Determine the [x, y] coordinate at the center of the cell enclosing the given text.  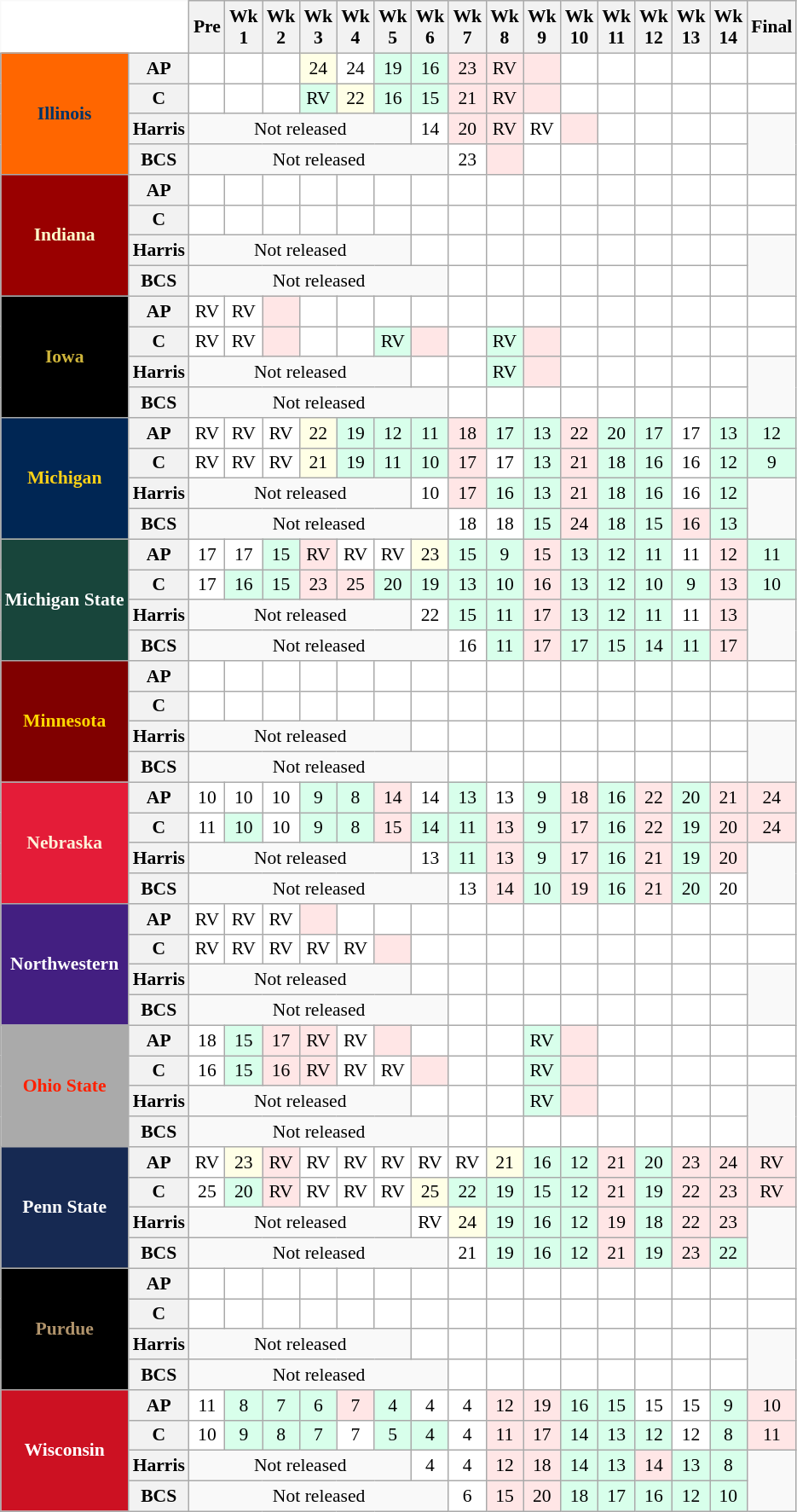
Indiana [65, 235]
Wk7 [467, 27]
Wk10 [580, 27]
Wk8 [505, 27]
Michigan [65, 478]
Wk3 [318, 27]
Wisconsin [65, 1451]
Wk5 [393, 27]
Wk13 [691, 27]
Wk9 [542, 27]
Wk2 [281, 27]
Michigan State [65, 600]
Wk4 [355, 27]
Wk6 [430, 27]
Wk14 [728, 27]
Minnesota [65, 721]
5 [393, 1435]
Ohio State [65, 1086]
Penn State [65, 1208]
Pre [207, 27]
Wk12 [654, 27]
Wk1 [244, 27]
Iowa [65, 356]
Final [771, 27]
Illinois [65, 113]
Wk11 [616, 27]
Northwestern [65, 965]
Nebraska [65, 843]
Purdue [65, 1329]
